Find where the given text appears and provide that cell's center as (X, Y) coordinate. 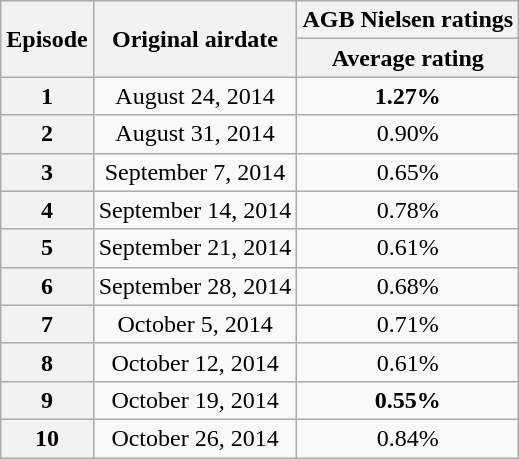
5 (47, 248)
August 24, 2014 (195, 96)
0.90% (408, 134)
October 19, 2014 (195, 400)
September 14, 2014 (195, 210)
0.65% (408, 172)
September 7, 2014 (195, 172)
7 (47, 324)
1.27% (408, 96)
Average rating (408, 58)
September 21, 2014 (195, 248)
0.68% (408, 286)
AGB Nielsen ratings (408, 20)
October 5, 2014 (195, 324)
4 (47, 210)
8 (47, 362)
10 (47, 438)
Original airdate (195, 39)
October 12, 2014 (195, 362)
3 (47, 172)
6 (47, 286)
September 28, 2014 (195, 286)
October 26, 2014 (195, 438)
Episode (47, 39)
9 (47, 400)
0.55% (408, 400)
August 31, 2014 (195, 134)
1 (47, 96)
0.84% (408, 438)
0.71% (408, 324)
0.78% (408, 210)
2 (47, 134)
